Determine the [X, Y] coordinate at the center of the cell enclosing the given text.  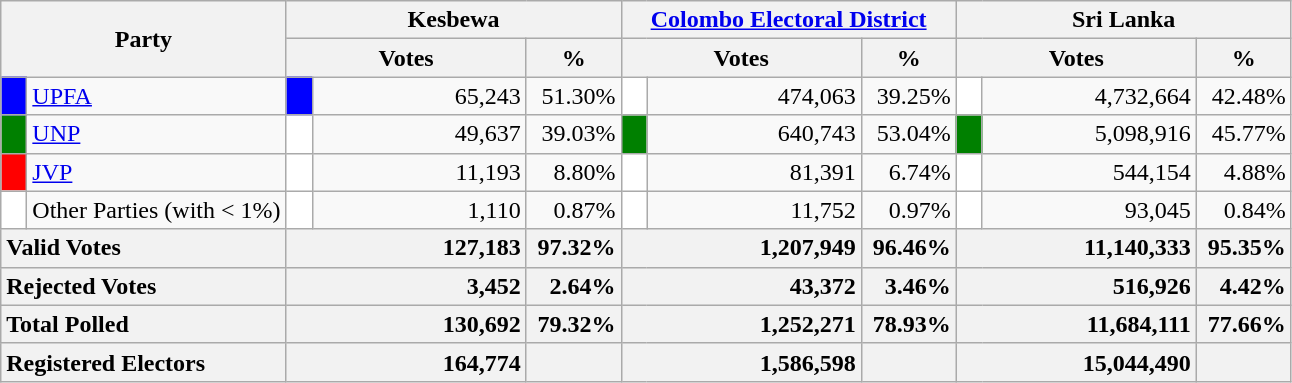
43,372 [741, 286]
5,098,916 [1089, 134]
3.46% [908, 286]
Colombo Electoral District [788, 20]
78.93% [908, 324]
4,732,664 [1089, 96]
516,926 [1076, 286]
42.48% [1244, 96]
15,044,490 [1076, 362]
0.84% [1244, 210]
130,692 [406, 324]
39.25% [908, 96]
0.87% [574, 210]
Rejected Votes [144, 286]
11,140,333 [1076, 248]
Sri Lanka [1124, 20]
1,252,271 [741, 324]
Kesbewa [454, 20]
3,452 [406, 286]
1,586,598 [741, 362]
45.77% [1244, 134]
11,684,111 [1076, 324]
39.03% [574, 134]
4.88% [1244, 172]
51.30% [574, 96]
Valid Votes [144, 248]
UPFA [156, 96]
544,154 [1089, 172]
2.64% [574, 286]
11,752 [754, 210]
95.35% [1244, 248]
0.97% [908, 210]
474,063 [754, 96]
6.74% [908, 172]
Other Parties (with < 1%) [156, 210]
640,743 [754, 134]
Party [144, 39]
11,193 [419, 172]
1,110 [419, 210]
77.66% [1244, 324]
8.80% [574, 172]
53.04% [908, 134]
65,243 [419, 96]
4.42% [1244, 286]
96.46% [908, 248]
81,391 [754, 172]
Registered Electors [144, 362]
Total Polled [144, 324]
1,207,949 [741, 248]
97.32% [574, 248]
JVP [156, 172]
49,637 [419, 134]
93,045 [1089, 210]
79.32% [574, 324]
UNP [156, 134]
127,183 [406, 248]
164,774 [406, 362]
